Output the (X, Y) coordinate of the center of the cell containing the given text.  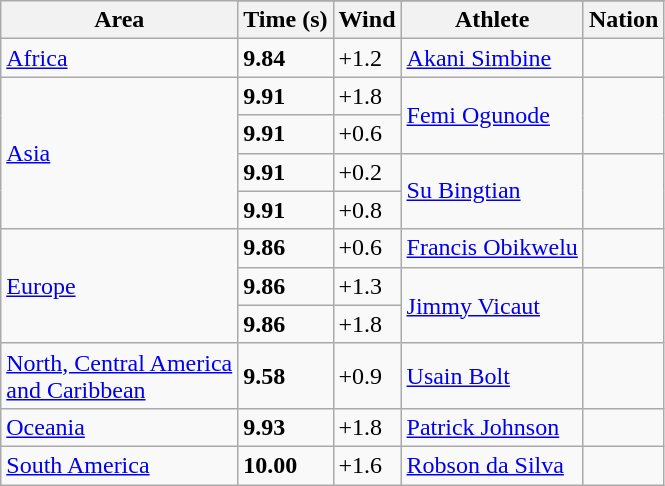
+1.6 (367, 465)
Area (120, 20)
Femi Ogunode (492, 115)
Wind (367, 20)
9.58 (286, 376)
+0.2 (367, 172)
9.93 (286, 427)
Africa (120, 58)
Jimmy Vicaut (492, 305)
North, Central America and Caribbean (120, 376)
Asia (120, 153)
South America (120, 465)
Patrick Johnson (492, 427)
Akani Simbine (492, 58)
Oceania (120, 427)
10.00 (286, 465)
+1.2 (367, 58)
Francis Obikwelu (492, 248)
Usain Bolt (492, 376)
Time (s) (286, 20)
Europe (120, 286)
9.84 (286, 58)
+0.9 (367, 376)
Su Bingtian (492, 191)
Robson da Silva (492, 465)
+1.3 (367, 286)
+0.8 (367, 210)
Athlete (492, 20)
Nation (623, 20)
